Return [x, y] of the center of cell containing provided text 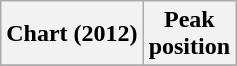
Peakposition [189, 34]
Chart (2012) [72, 34]
